Identify which cell holds the provided text, then report its [x, y] central coordinate. 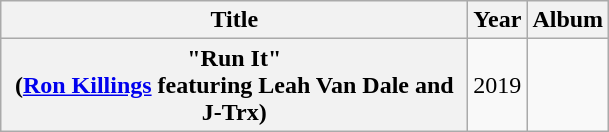
2019 [498, 85]
Year [498, 20]
Album [568, 20]
Title [234, 20]
"Run It" (Ron Killings featuring Leah Van Dale and J-Trx) [234, 85]
